Capture the cell that displays the provided text and extract its [x, y] central coordinate. 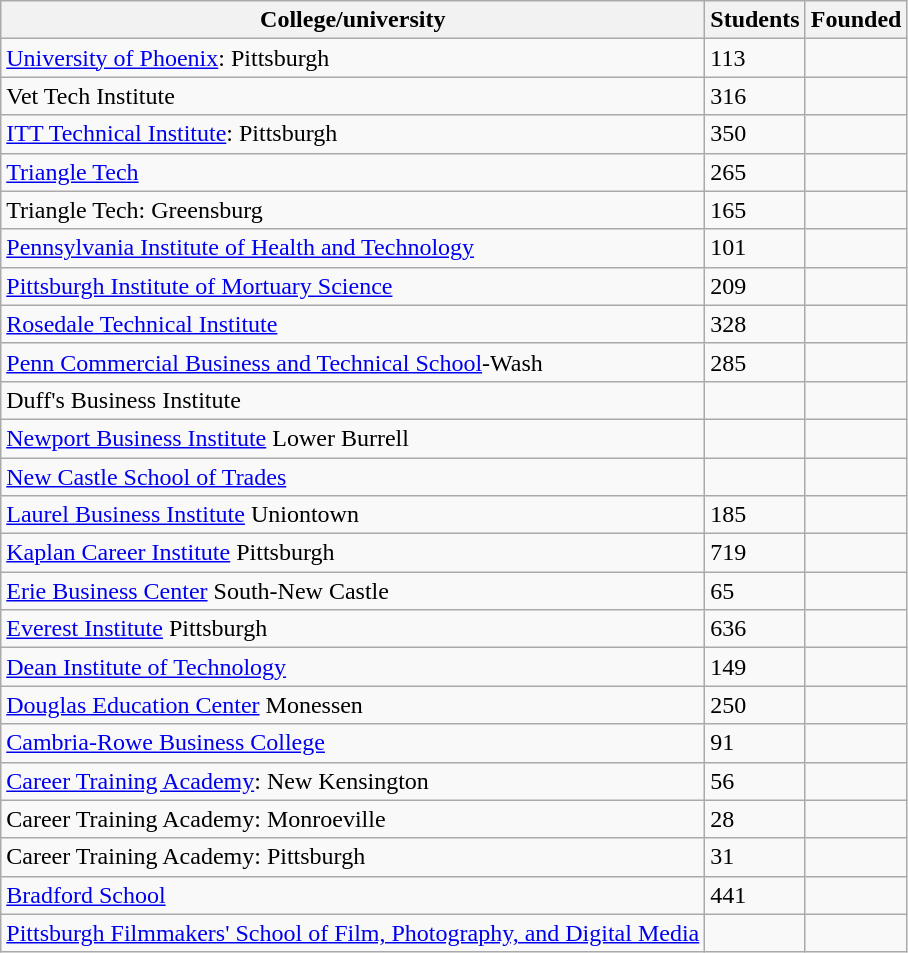
250 [755, 705]
Douglas Education Center Monessen [353, 705]
Everest Institute Pittsburgh [353, 629]
265 [755, 172]
91 [755, 743]
Students [755, 20]
113 [755, 58]
College/university [353, 20]
Vet Tech Institute [353, 96]
65 [755, 591]
Duff's Business Institute [353, 400]
149 [755, 667]
209 [755, 286]
31 [755, 857]
636 [755, 629]
28 [755, 819]
Triangle Tech: Greensburg [353, 210]
Dean Institute of Technology [353, 667]
Career Training Academy: Monroeville [353, 819]
441 [755, 895]
285 [755, 362]
Penn Commercial Business and Technical School-Wash [353, 362]
Founded [856, 20]
328 [755, 324]
Bradford School [353, 895]
Cambria-Rowe Business College [353, 743]
Laurel Business Institute Uniontown [353, 515]
Triangle Tech [353, 172]
165 [755, 210]
Kaplan Career Institute Pittsburgh [353, 553]
Pittsburgh Filmmakers' School of Film, Photography, and Digital Media [353, 933]
185 [755, 515]
New Castle School of Trades [353, 477]
Rosedale Technical Institute [353, 324]
Erie Business Center South-New Castle [353, 591]
719 [755, 553]
350 [755, 134]
ITT Technical Institute: Pittsburgh [353, 134]
University of Phoenix: Pittsburgh [353, 58]
56 [755, 781]
Pennsylvania Institute of Health and Technology [353, 248]
316 [755, 96]
Career Training Academy: Pittsburgh [353, 857]
Pittsburgh Institute of Mortuary Science [353, 286]
101 [755, 248]
Career Training Academy: New Kensington [353, 781]
Newport Business Institute Lower Burrell [353, 438]
